Return (x, y) of the center of cell containing provided text 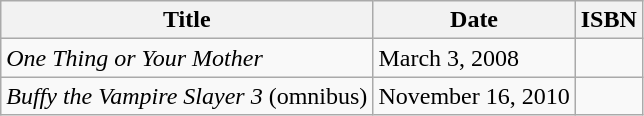
March 3, 2008 (474, 58)
Title (187, 20)
One Thing or Your Mother (187, 58)
Buffy the Vampire Slayer 3 (omnibus) (187, 96)
ISBN (608, 20)
November 16, 2010 (474, 96)
Date (474, 20)
